Output the [x, y] coordinate of the center of the cell containing the given text.  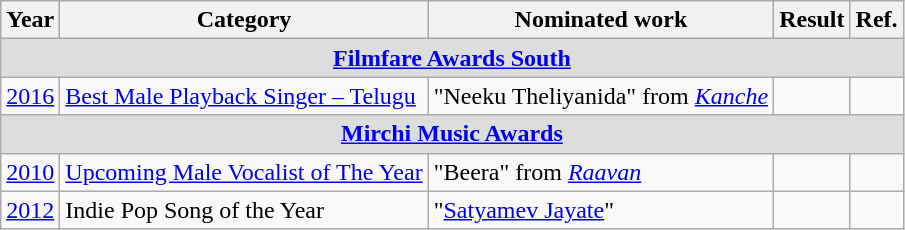
Best Male Playback Singer – Telugu [244, 96]
Category [244, 20]
2012 [30, 210]
"Beera" from Raavan [600, 172]
Mirchi Music Awards [452, 134]
Nominated work [600, 20]
Ref. [876, 20]
Result [812, 20]
2010 [30, 172]
"Neeku Theliyanida" from Kanche [600, 96]
Upcoming Male Vocalist of The Year [244, 172]
2016 [30, 96]
"Satyamev Jayate" [600, 210]
Indie Pop Song of the Year [244, 210]
Filmfare Awards South [452, 58]
Year [30, 20]
